For the text-containing cell, return its midpoint in [X, Y] coordinate format. 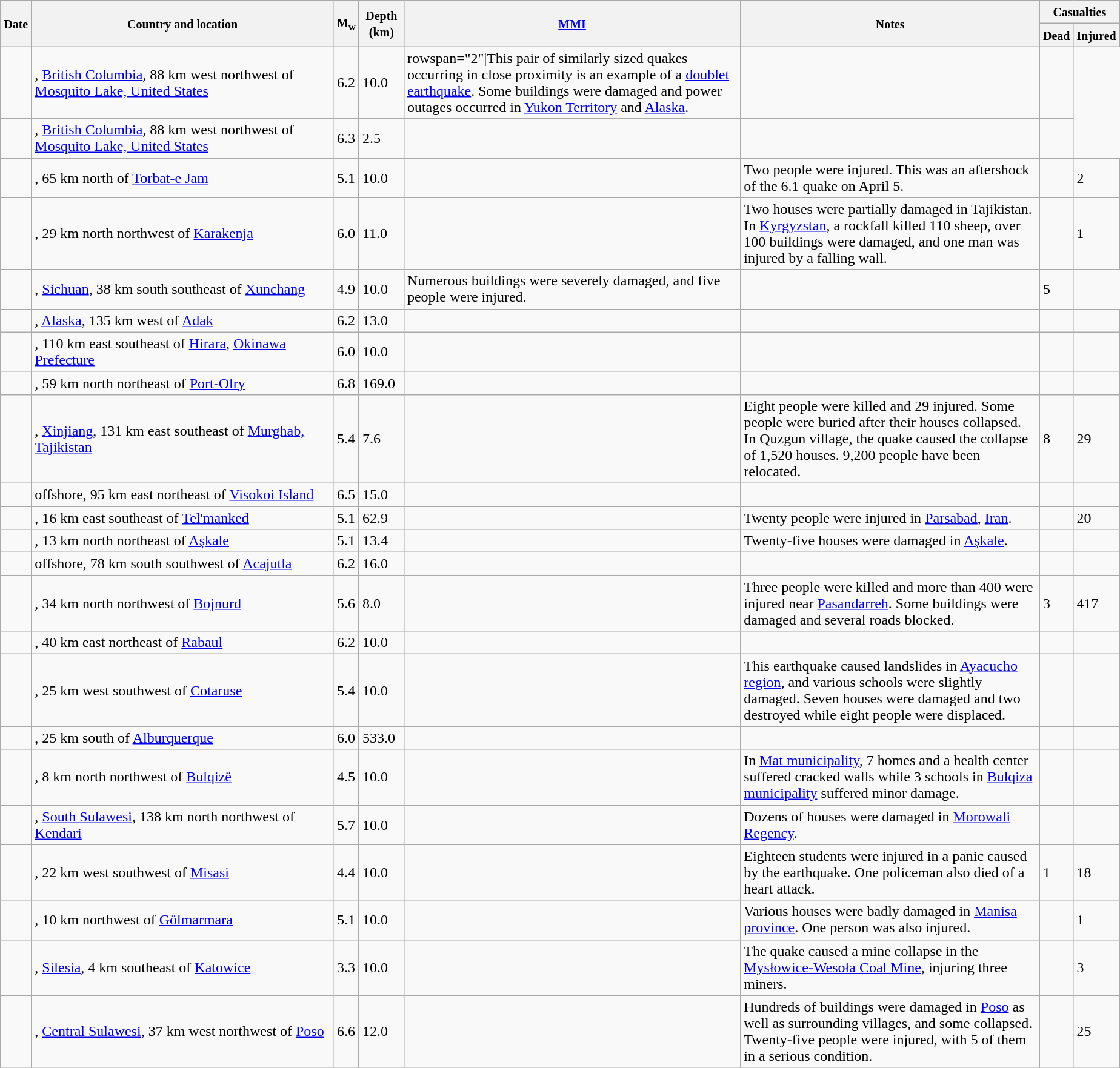
, Xinjiang, 131 km east southeast of Murghab, Tajikistan [183, 439]
Three people were killed and more than 400 were injured near Pasandarreh. Some buildings were damaged and several roads blocked. [890, 603]
8 [1056, 439]
Date [16, 24]
Two people were injured. This was an aftershock of the 6.1 quake on April 5. [890, 178]
4.5 [346, 777]
, 110 km east southeast of Hirara, Okinawa Prefecture [183, 351]
4.4 [346, 872]
The quake caused a mine collapse in the Mysłowice-Wesoła Coal Mine, injuring three miners. [890, 967]
6.5 [346, 494]
4.9 [346, 290]
62.9 [381, 518]
, 22 km west southwest of Misasi [183, 872]
5.6 [346, 603]
3.3 [346, 967]
169.0 [381, 383]
13.4 [381, 541]
Injured [1096, 35]
2.5 [381, 138]
Casualties [1079, 12]
, 10 km northwest of Gölmarmara [183, 920]
Depth (km) [381, 24]
Notes [890, 24]
, 40 km east northeast of Rabaul [183, 643]
15.0 [381, 494]
16.0 [381, 564]
Twenty people were injured in Parsabad, Iran. [890, 518]
Dead [1056, 35]
18 [1096, 872]
Mw [346, 24]
417 [1096, 603]
6.6 [346, 1031]
, 59 km north northeast of Port-Olry [183, 383]
5 [1056, 290]
11.0 [381, 234]
, South Sulawesi, 138 km north northwest of Kendari [183, 825]
, Alaska, 135 km west of Adak [183, 320]
, 65 km north of Torbat-e Jam [183, 178]
offshore, 95 km east northeast of Visokoi Island [183, 494]
, 25 km west southwest of Cotaruse [183, 691]
, 25 km south of Alburquerque [183, 738]
, 8 km north northwest of Bulqizë [183, 777]
13.0 [381, 320]
25 [1096, 1031]
, 13 km north northeast of Aşkale [183, 541]
5.7 [346, 825]
Dozens of houses were damaged in Morowali Regency. [890, 825]
, Silesia, 4 km southeast of Katowice [183, 967]
Eighteen students were injured in a panic caused by the earthquake. One policeman also died of a heart attack. [890, 872]
Numerous buildings were severely damaged, and five people were injured. [572, 290]
Twenty-five houses were damaged in Aşkale. [890, 541]
29 [1096, 439]
533.0 [381, 738]
, Central Sulawesi, 37 km west northwest of Poso [183, 1031]
In Mat municipality, 7 homes and a health center suffered cracked walls while 3 schools in Bulqiza municipality suffered minor damage. [890, 777]
7.6 [381, 439]
, 34 km north northwest of Bojnurd [183, 603]
Various houses were badly damaged in Manisa province. One person was also injured. [890, 920]
, 16 km east southeast of Tel'manked [183, 518]
8.0 [381, 603]
6.8 [346, 383]
MMI [572, 24]
Country and location [183, 24]
, Sichuan, 38 km south southeast of Xunchang [183, 290]
, 29 km north northwest of Karakenja [183, 234]
12.0 [381, 1031]
2 [1096, 178]
offshore, 78 km south southwest of Acajutla [183, 564]
20 [1096, 518]
6.3 [346, 138]
